Search for the cell housing the specified text and yield its (X, Y) center coordinate. 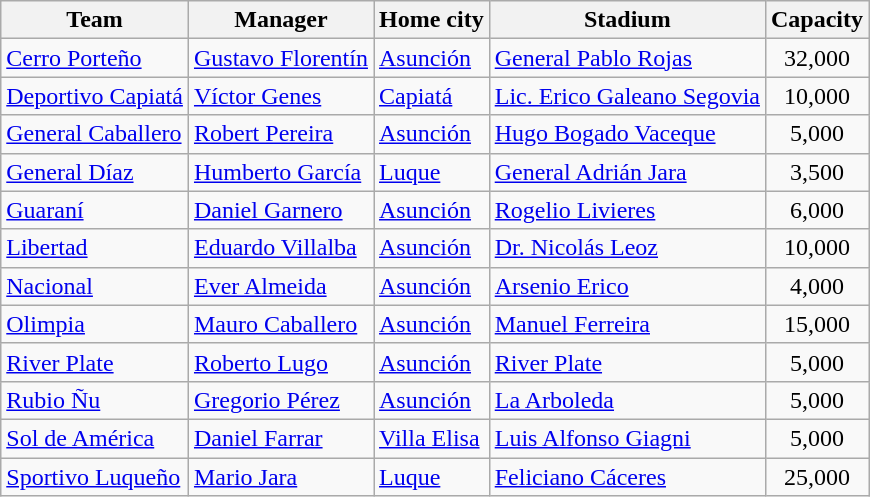
Víctor Genes (280, 96)
Manuel Ferreira (627, 324)
La Arboleda (627, 400)
Team (95, 20)
Nacional (95, 286)
Gustavo Florentín (280, 58)
Daniel Garnero (280, 210)
Sol de América (95, 438)
4,000 (816, 286)
Villa Elisa (432, 438)
Lic. Erico Galeano Segovia (627, 96)
Guaraní (95, 210)
Olimpia (95, 324)
Feliciano Cáceres (627, 477)
Capiatá (432, 96)
Humberto García (280, 172)
3,500 (816, 172)
25,000 (816, 477)
Ever Almeida (280, 286)
Rubio Ñu (95, 400)
Robert Pereira (280, 134)
Mauro Caballero (280, 324)
General Díaz (95, 172)
Home city (432, 20)
6,000 (816, 210)
Arsenio Erico (627, 286)
Luis Alfonso Giagni (627, 438)
Hugo Bogado Vaceque (627, 134)
General Caballero (95, 134)
Eduardo Villalba (280, 248)
Sportivo Luqueño (95, 477)
Capacity (816, 20)
Libertad (95, 248)
Daniel Farrar (280, 438)
General Adrián Jara (627, 172)
Stadium (627, 20)
General Pablo Rojas (627, 58)
Deportivo Capiatá (95, 96)
Gregorio Pérez (280, 400)
15,000 (816, 324)
Dr. Nicolás Leoz (627, 248)
Roberto Lugo (280, 362)
Mario Jara (280, 477)
Rogelio Livieres (627, 210)
32,000 (816, 58)
Cerro Porteño (95, 58)
Manager (280, 20)
